Scan for the cell matching the given text and deliver its [x, y] coordinate at center. 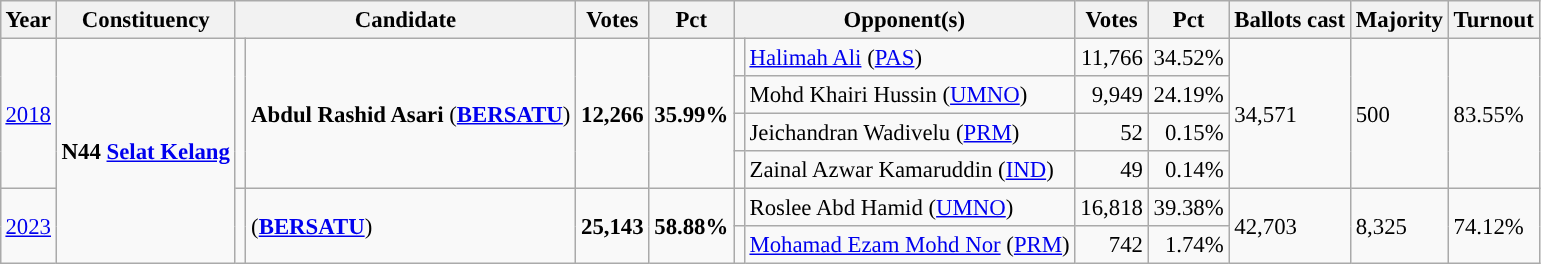
74.12% [1494, 226]
25,143 [612, 226]
Mohd Khairi Hussin (UMNO) [910, 95]
Constituency [146, 20]
52 [1112, 133]
8,325 [1399, 226]
1.74% [1188, 245]
N44 Selat Kelang [146, 151]
Candidate [405, 20]
12,266 [612, 113]
0.15% [1188, 133]
(BERSATU) [411, 226]
Roslee Abd Hamid (UMNO) [910, 208]
Jeichandran Wadivelu (PRM) [910, 133]
Majority [1399, 20]
42,703 [1290, 226]
Opponent(s) [904, 20]
742 [1112, 245]
Turnout [1494, 20]
2023 [28, 226]
24.19% [1188, 95]
16,818 [1112, 208]
49 [1112, 170]
Halimah Ali (PAS) [910, 57]
Abdul Rashid Asari (BERSATU) [411, 113]
Zainal Azwar Kamaruddin (IND) [910, 170]
Year [28, 20]
34,571 [1290, 113]
Mohamad Ezam Mohd Nor (PRM) [910, 245]
58.88% [692, 226]
0.14% [1188, 170]
2018 [28, 113]
9,949 [1112, 95]
500 [1399, 113]
34.52% [1188, 57]
Ballots cast [1290, 20]
39.38% [1188, 208]
35.99% [692, 113]
11,766 [1112, 57]
83.55% [1494, 113]
